Pinpoint the cell where the given text exists, returning its [x, y] midpoint coordinate. 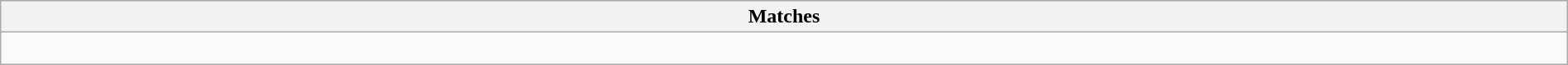
Matches [784, 17]
